Identify which cell holds the provided text, then report its [X, Y] central coordinate. 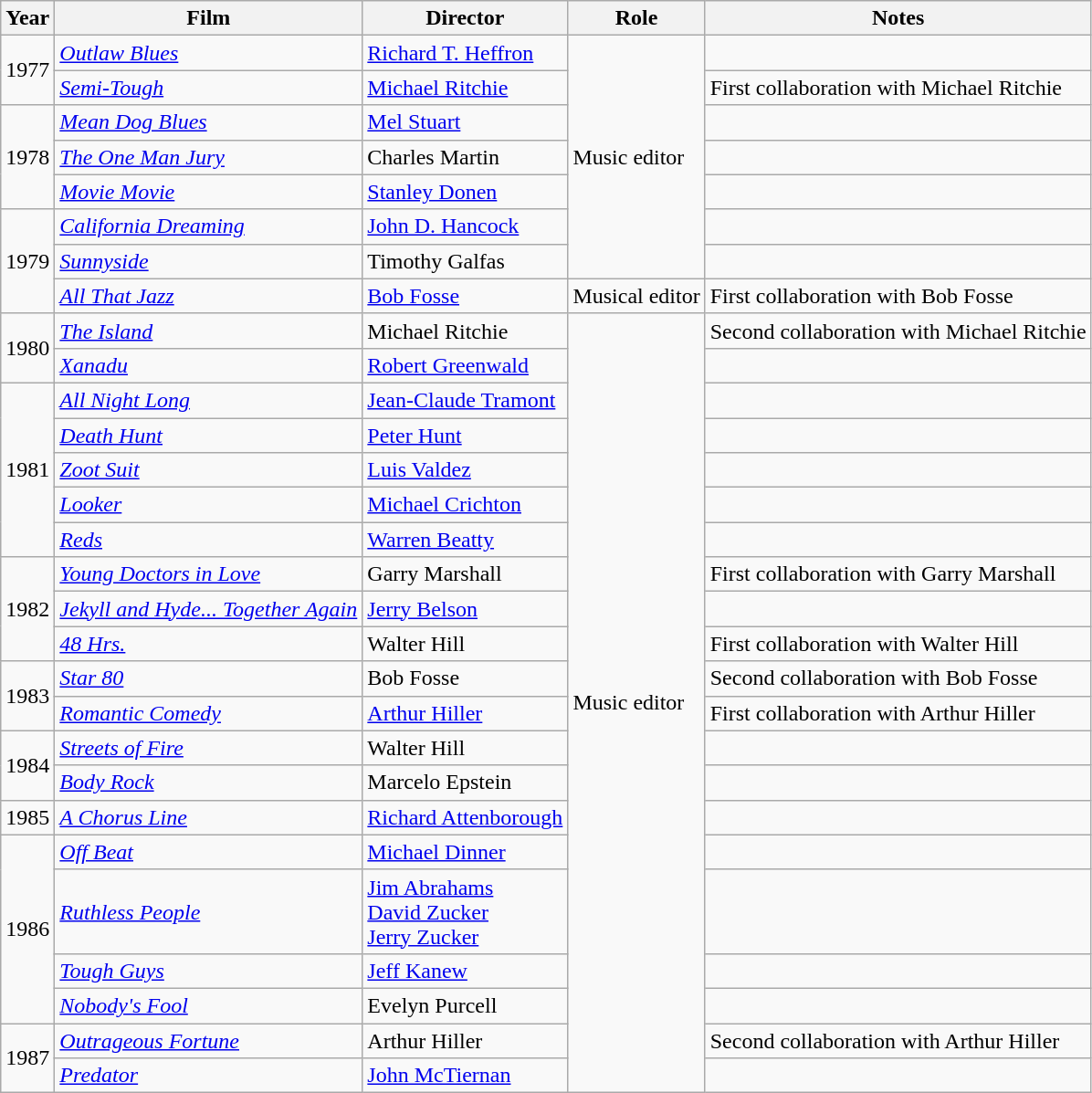
Jim AbrahamsDavid ZuckerJerry Zucker [466, 911]
Notes [898, 18]
Tough Guys [208, 971]
1977 [27, 70]
Zoot Suit [208, 470]
Garry Marshall [466, 574]
Jerry Belson [466, 609]
Outrageous Fortune [208, 1040]
Second collaboration with Arthur Hiller [898, 1040]
California Dreaming [208, 226]
Evelyn Purcell [466, 1005]
1983 [27, 696]
Outlaw Blues [208, 53]
1978 [27, 157]
The Island [208, 331]
Luis Valdez [466, 470]
All Night Long [208, 400]
1985 [27, 817]
Peter Hunt [466, 436]
Mel Stuart [466, 122]
John McTiernan [466, 1076]
1984 [27, 765]
Second collaboration with Michael Ritchie [898, 331]
Star 80 [208, 678]
First collaboration with Bob Fosse [898, 296]
Death Hunt [208, 436]
Mean Dog Blues [208, 122]
Second collaboration with Bob Fosse [898, 678]
Ruthless People [208, 911]
First collaboration with Michael Ritchie [898, 88]
Looker [208, 505]
Richard T. Heffron [466, 53]
All That Jazz [208, 296]
Charles Martin [466, 157]
First collaboration with Garry Marshall [898, 574]
Young Doctors in Love [208, 574]
Nobody's Fool [208, 1005]
1986 [27, 929]
Off Beat [208, 852]
Richard Attenborough [466, 817]
Year [27, 18]
First collaboration with Arthur Hiller [898, 713]
Body Rock [208, 783]
Robert Greenwald [466, 365]
Romantic Comedy [208, 713]
Movie Movie [208, 192]
1982 [27, 609]
Marcelo Epstein [466, 783]
Sunnyside [208, 261]
The One Man Jury [208, 157]
Predator [208, 1076]
Michael Dinner [466, 852]
Role [636, 18]
Jean-Claude Tramont [466, 400]
Stanley Donen [466, 192]
A Chorus Line [208, 817]
48 Hrs. [208, 644]
1981 [27, 469]
1979 [27, 261]
Michael Crichton [466, 505]
Xanadu [208, 365]
Jekyll and Hyde... Together Again [208, 609]
Streets of Fire [208, 748]
Semi-Tough [208, 88]
Reds [208, 540]
John D. Hancock [466, 226]
Jeff Kanew [466, 971]
1987 [27, 1057]
Film [208, 18]
Timothy Galfas [466, 261]
1980 [27, 348]
Director [466, 18]
First collaboration with Walter Hill [898, 644]
Warren Beatty [466, 540]
Musical editor [636, 296]
